Return the (x, y) coordinate for the center point of the cell that contains the specified text.  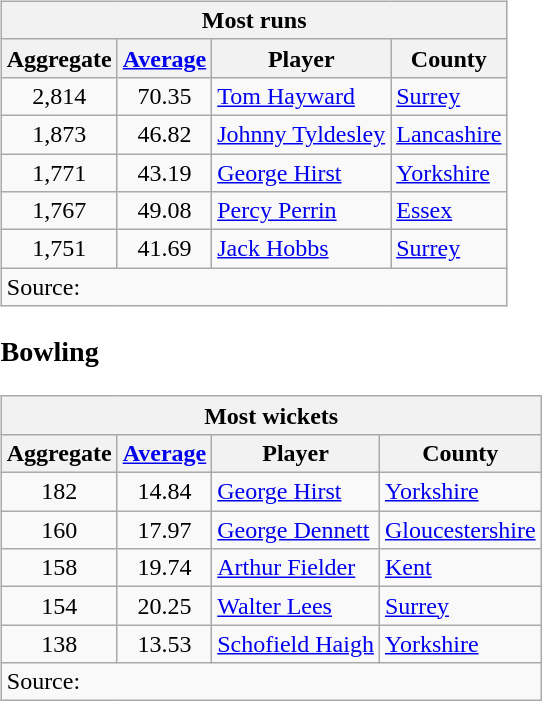
George Dennett (296, 530)
Percy Perrin (302, 211)
Arthur Fielder (296, 568)
2,814 (59, 96)
70.35 (164, 96)
Most runs (254, 20)
154 (59, 606)
13.53 (164, 644)
49.08 (164, 211)
1,771 (59, 173)
Lancashire (449, 134)
Walter Lees (296, 606)
160 (59, 530)
182 (59, 492)
19.74 (164, 568)
Most wickets (271, 415)
138 (59, 644)
17.97 (164, 530)
1,873 (59, 134)
Gloucestershire (460, 530)
1,751 (59, 249)
41.69 (164, 249)
Tom Hayward (302, 96)
14.84 (164, 492)
46.82 (164, 134)
Johnny Tyldesley (302, 134)
20.25 (164, 606)
43.19 (164, 173)
1,767 (59, 211)
158 (59, 568)
Jack Hobbs (302, 249)
Essex (449, 211)
Schofield Haigh (296, 644)
Kent (460, 568)
